For the text-containing cell, return its midpoint in (x, y) coordinate format. 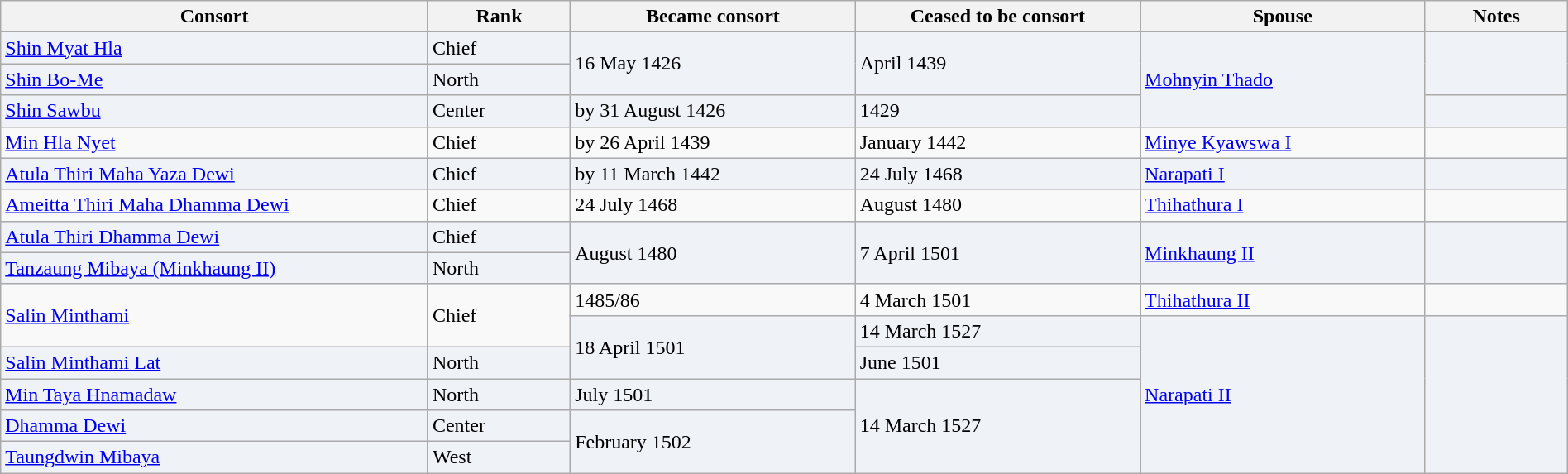
Atula Thiri Dhamma Dewi (215, 237)
Narapati I (1283, 174)
Rank (499, 17)
Salin Minthami Lat (215, 362)
1485/86 (713, 299)
Mohnyin Thado (1283, 79)
Ceased to be consort (997, 17)
Dhamma Dewi (215, 426)
Ameitta Thiri Maha Dhamma Dewi (215, 205)
Minkhaung II (1283, 252)
Became consort (713, 17)
Atula Thiri Maha Yaza Dewi (215, 174)
Min Taya Hnamadaw (215, 395)
16 May 1426 (713, 64)
Salin Minthami (215, 315)
18 April 1501 (713, 347)
Min Hla Nyet (215, 142)
Spouse (1283, 17)
Notes (1496, 17)
by 26 April 1439 (713, 142)
by 31 August 1426 (713, 111)
Minye Kyawswa I (1283, 142)
Tanzaung Mibaya (Minkhaung II) (215, 268)
February 1502 (713, 442)
Thihathura II (1283, 299)
7 April 1501 (997, 252)
Shin Myat Hla (215, 48)
June 1501 (997, 362)
Consort (215, 17)
Taungdwin Mibaya (215, 457)
Narapati II (1283, 394)
1429 (997, 111)
July 1501 (713, 395)
West (499, 457)
by 11 March 1442 (713, 174)
January 1442 (997, 142)
Shin Bo-Me (215, 79)
4 March 1501 (997, 299)
April 1439 (997, 64)
Thihathura I (1283, 205)
Shin Sawbu (215, 111)
